Identify which cell holds the provided text, then report its [x, y] central coordinate. 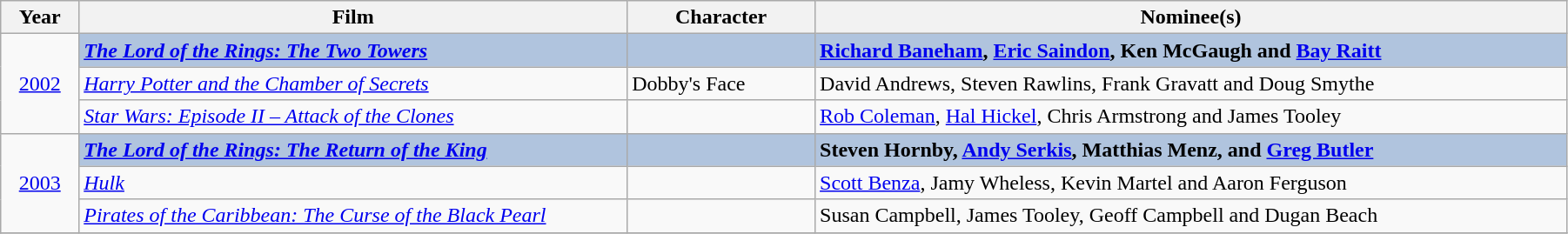
The Lord of the Rings: The Two Towers [353, 50]
2002 [40, 84]
The Lord of the Rings: The Return of the King [353, 150]
Film [353, 17]
Star Wars: Episode II – Attack of the Clones [353, 117]
David Andrews, Steven Rawlins, Frank Gravatt and Doug Smythe [1191, 84]
Dobby's Face [721, 84]
Steven Hornby, Andy Serkis, Matthias Menz, and Greg Butler [1191, 150]
Year [40, 17]
Pirates of the Caribbean: The Curse of the Black Pearl [353, 216]
2003 [40, 183]
Rob Coleman, Hal Hickel, Chris Armstrong and James Tooley [1191, 117]
Character [721, 17]
Harry Potter and the Chamber of Secrets [353, 84]
Scott Benza, Jamy Wheless, Kevin Martel and Aaron Ferguson [1191, 183]
Hulk [353, 183]
Susan Campbell, James Tooley, Geoff Campbell and Dugan Beach [1191, 216]
Richard Baneham, Eric Saindon, Ken McGaugh and Bay Raitt [1191, 50]
Nominee(s) [1191, 17]
